From the cell containing the given text, extract its center point as (x, y) coordinate. 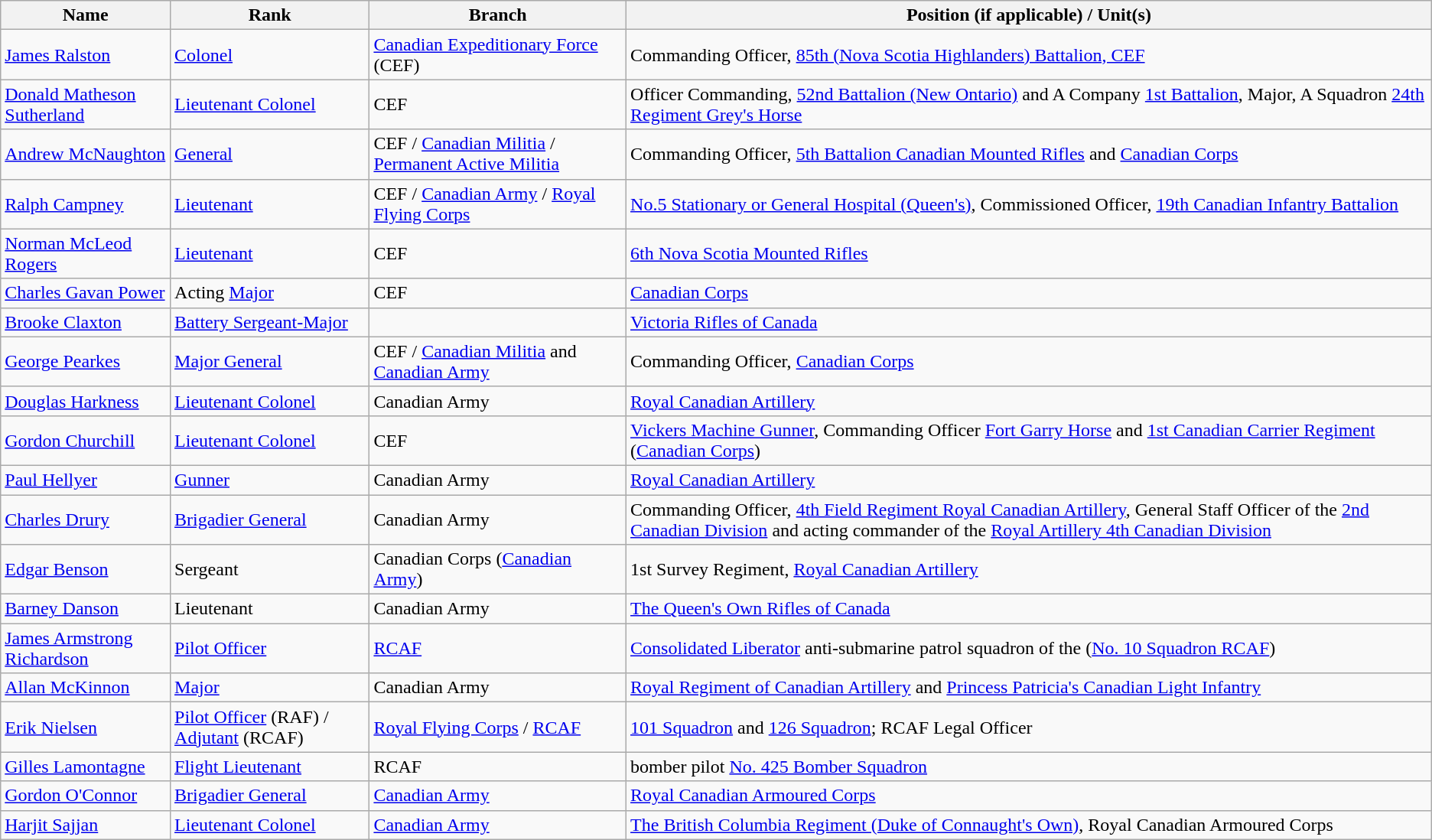
Victoria Rifles of Canada (1030, 322)
Royal Flying Corps / RCAF (498, 727)
Consolidated Liberator anti-submarine patrol squadron of the (No. 10 Squadron RCAF) (1030, 649)
Branch (498, 15)
CEF / Canadian Militia / Permanent Active Militia (498, 155)
Name (86, 15)
Charles Gavan Power (86, 293)
CEF / Canadian Militia and Canadian Army (498, 361)
CEF / Canadian Army / Royal Flying Corps (498, 203)
Canadian Corps (Canadian Army) (498, 569)
Royal Regiment of Canadian Artillery and Princess Patricia's Canadian Light Infantry (1030, 688)
The Queen's Own Rifles of Canada (1030, 609)
Commanding Officer, 5th Battalion Canadian Mounted Rifles and Canadian Corps (1030, 155)
Flight Lieutenant (270, 767)
George Pearkes (86, 361)
Harjit Sajjan (86, 825)
Barney Danson (86, 609)
Charles Drury (86, 519)
James Armstrong Richardson (86, 649)
Battery Sergeant-Major (270, 322)
Commanding Officer, 85th (Nova Scotia Highlanders) Battalion, CEF (1030, 55)
bomber pilot No. 425 Bomber Squadron (1030, 767)
Canadian Expeditionary Force (CEF) (498, 55)
Douglas Harkness (86, 401)
Major General (270, 361)
Position (if applicable) / Unit(s) (1030, 15)
Canadian Corps (1030, 293)
Vickers Machine Gunner, Commanding Officer Fort Garry Horse and 1st Canadian Carrier Regiment (Canadian Corps) (1030, 441)
6th Nova Scotia Mounted Rifles (1030, 254)
The British Columbia Regiment (Duke of Connaught's Own), Royal Canadian Armoured Corps (1030, 825)
Norman McLeod Rogers (86, 254)
Major (270, 688)
Gunner (270, 480)
Erik Nielsen (86, 727)
Pilot Officer (RAF) / Adjutant (RCAF) (270, 727)
Andrew McNaughton (86, 155)
Ralph Campney (86, 203)
Edgar Benson (86, 569)
No.5 Stationary or General Hospital (Queen's), Commissioned Officer, 19th Canadian Infantry Battalion (1030, 203)
Officer Commanding, 52nd Battalion (New Ontario) and A Company 1st Battalion, Major, A Squadron 24th Regiment Grey's Horse (1030, 104)
Gordon Churchill (86, 441)
1st Survey Regiment, Royal Canadian Artillery (1030, 569)
Brooke Claxton (86, 322)
Rank (270, 15)
101 Squadron and 126 Squadron; RCAF Legal Officer (1030, 727)
General (270, 155)
Donald Matheson Sutherland (86, 104)
Pilot Officer (270, 649)
James Ralston (86, 55)
Sergeant (270, 569)
Gilles Lamontagne (86, 767)
Gordon O'Connor (86, 796)
Allan McKinnon (86, 688)
Paul Hellyer (86, 480)
Acting Major (270, 293)
Royal Canadian Armoured Corps (1030, 796)
Commanding Officer, Canadian Corps (1030, 361)
Colonel (270, 55)
